Provide the [X, Y] coordinate of the cell's center where the given text is located.  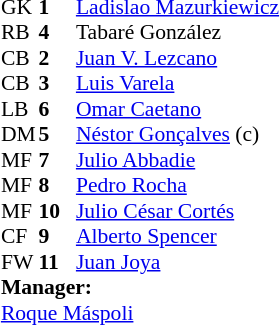
LB [20, 109]
9 [57, 237]
Juan V. Lezcano [178, 58]
Julio Abbadie [178, 160]
RB [20, 33]
3 [57, 83]
Omar Caetano [178, 109]
FW [20, 262]
Juan Joya [178, 262]
8 [57, 185]
Alberto Spencer [178, 237]
Manager: [140, 287]
Néstor Gonçalves (c) [178, 135]
11 [57, 262]
Luis Varela [178, 83]
10 [57, 211]
Julio César Cortés [178, 211]
5 [57, 135]
CF [20, 237]
4 [57, 33]
7 [57, 160]
Pedro Rocha [178, 185]
6 [57, 109]
Tabaré González [178, 33]
2 [57, 58]
DM [20, 135]
